Search for the cell housing the specified text and yield its (x, y) center coordinate. 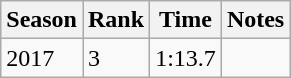
Notes (255, 20)
2017 (42, 58)
Rank (116, 20)
Season (42, 20)
1:13.7 (186, 58)
Time (186, 20)
3 (116, 58)
